Search for the cell housing the specified text and yield its [x, y] center coordinate. 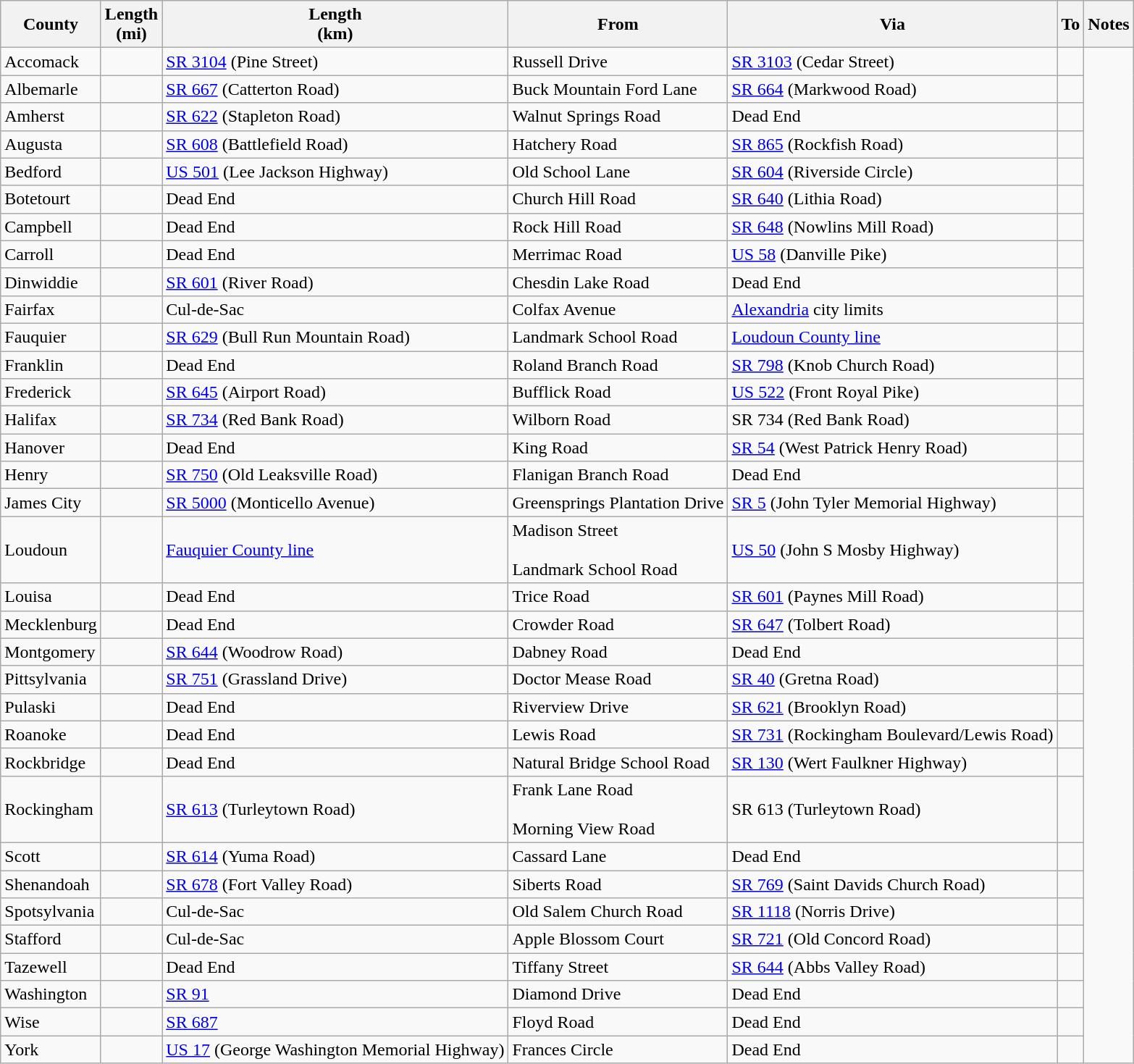
Frank Lane RoadMorning View Road [618, 809]
Lewis Road [618, 734]
Old School Lane [618, 172]
SR 664 (Markwood Road) [892, 89]
Trice Road [618, 597]
SR 601 (Paynes Mill Road) [892, 597]
SR 667 (Catterton Road) [335, 89]
Augusta [51, 144]
Church Hill Road [618, 199]
Alexandria city limits [892, 309]
King Road [618, 448]
Old Salem Church Road [618, 912]
Hatchery Road [618, 144]
County [51, 25]
SR 750 (Old Leaksville Road) [335, 475]
SR 798 (Knob Church Road) [892, 364]
Madison StreetLandmark School Road [618, 550]
Crowder Road [618, 624]
Rockingham [51, 809]
SR 621 (Brooklyn Road) [892, 707]
Amherst [51, 117]
Bedford [51, 172]
Tiffany Street [618, 967]
Bufflick Road [618, 393]
Fairfax [51, 309]
Length(mi) [131, 25]
US 17 (George Washington Memorial Highway) [335, 1050]
Franklin [51, 364]
SR 5000 (Monticello Avenue) [335, 503]
Shenandoah [51, 884]
Mecklenburg [51, 624]
SR 721 (Old Concord Road) [892, 939]
US 50 (John S Mosby Highway) [892, 550]
Loudoun County line [892, 337]
Greensprings Plantation Drive [618, 503]
Campbell [51, 227]
Stafford [51, 939]
SR 622 (Stapleton Road) [335, 117]
Cassard Lane [618, 856]
SR 645 (Airport Road) [335, 393]
SR 678 (Fort Valley Road) [335, 884]
Buck Mountain Ford Lane [618, 89]
Merrimac Road [618, 254]
SR 614 (Yuma Road) [335, 856]
Loudoun [51, 550]
Montgomery [51, 652]
To [1070, 25]
Frances Circle [618, 1050]
SR 731 (Rockingham Boulevard/Lewis Road) [892, 734]
Russell Drive [618, 62]
SR 40 (Gretna Road) [892, 679]
SR 687 [335, 1022]
Washington [51, 994]
Length(km) [335, 25]
SR 751 (Grassland Drive) [335, 679]
SR 644 (Abbs Valley Road) [892, 967]
Dabney Road [618, 652]
SR 91 [335, 994]
Scott [51, 856]
SR 640 (Lithia Road) [892, 199]
Walnut Springs Road [618, 117]
Natural Bridge School Road [618, 762]
Carroll [51, 254]
Wilborn Road [618, 420]
SR 3103 (Cedar Street) [892, 62]
Tazewell [51, 967]
SR 629 (Bull Run Mountain Road) [335, 337]
SR 608 (Battlefield Road) [335, 144]
SR 647 (Tolbert Road) [892, 624]
SR 865 (Rockfish Road) [892, 144]
Riverview Drive [618, 707]
Doctor Mease Road [618, 679]
Pittsylvania [51, 679]
James City [51, 503]
Notes [1109, 25]
Accomack [51, 62]
SR 1118 (Norris Drive) [892, 912]
Siberts Road [618, 884]
Floyd Road [618, 1022]
Fauquier County line [335, 550]
Albemarle [51, 89]
Spotsylvania [51, 912]
US 58 (Danville Pike) [892, 254]
Halifax [51, 420]
Fauquier [51, 337]
Roland Branch Road [618, 364]
SR 769 (Saint Davids Church Road) [892, 884]
Diamond Drive [618, 994]
SR 130 (Wert Faulkner Highway) [892, 762]
SR 3104 (Pine Street) [335, 62]
Apple Blossom Court [618, 939]
Hanover [51, 448]
US 501 (Lee Jackson Highway) [335, 172]
Frederick [51, 393]
Henry [51, 475]
Landmark School Road [618, 337]
SR 5 (John Tyler Memorial Highway) [892, 503]
York [51, 1050]
SR 648 (Nowlins Mill Road) [892, 227]
Via [892, 25]
Roanoke [51, 734]
Wise [51, 1022]
SR 54 (West Patrick Henry Road) [892, 448]
From [618, 25]
Botetourt [51, 199]
Rockbridge [51, 762]
Dinwiddie [51, 282]
US 522 (Front Royal Pike) [892, 393]
Colfax Avenue [618, 309]
SR 604 (Riverside Circle) [892, 172]
SR 601 (River Road) [335, 282]
Chesdin Lake Road [618, 282]
Rock Hill Road [618, 227]
Pulaski [51, 707]
Flanigan Branch Road [618, 475]
Louisa [51, 597]
SR 644 (Woodrow Road) [335, 652]
